Determine the [x, y] coordinate at the center of the cell enclosing the given text.  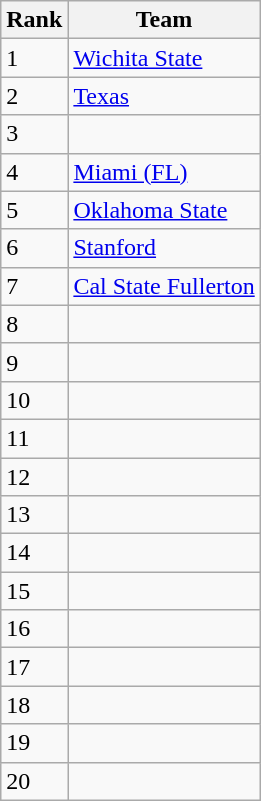
Cal State Fullerton [164, 286]
16 [34, 629]
Rank [34, 20]
3 [34, 134]
19 [34, 743]
5 [34, 210]
Wichita State [164, 58]
1 [34, 58]
Miami (FL) [164, 172]
12 [34, 477]
9 [34, 362]
17 [34, 667]
14 [34, 553]
4 [34, 172]
15 [34, 591]
8 [34, 324]
Stanford [164, 248]
2 [34, 96]
11 [34, 438]
20 [34, 781]
7 [34, 286]
10 [34, 400]
18 [34, 705]
Texas [164, 96]
Oklahoma State [164, 210]
Team [164, 20]
13 [34, 515]
6 [34, 248]
